Output the (x, y) coordinate of the center of the cell containing the given text.  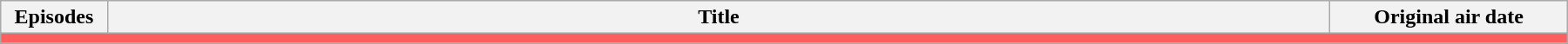
Original air date (1449, 17)
Episodes (54, 17)
Title (720, 17)
